Output the (X, Y) coordinate of the center of the cell containing the given text.  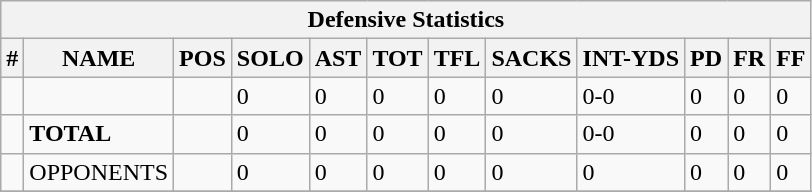
PD (706, 58)
INT-YDS (631, 58)
FF (791, 58)
# (12, 58)
SOLO (270, 58)
FR (750, 58)
POS (203, 58)
TOTAL (99, 134)
TOT (398, 58)
NAME (99, 58)
SACKS (532, 58)
Defensive Statistics (406, 20)
TFL (457, 58)
AST (338, 58)
OPPONENTS (99, 172)
